Capture the cell that displays the provided text and extract its [x, y] central coordinate. 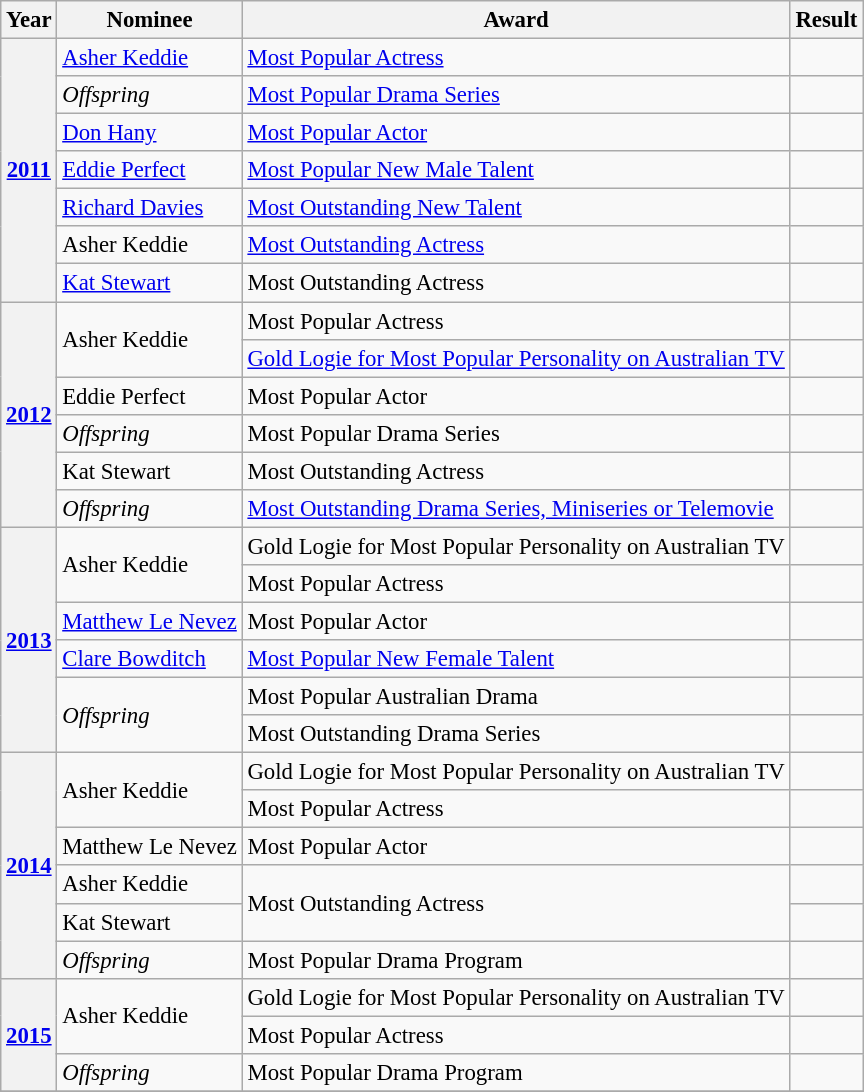
Richard Davies [150, 208]
Don Hany [150, 133]
Most Popular New Male Talent [516, 170]
2013 [29, 640]
Result [826, 20]
Award [516, 20]
Year [29, 20]
2011 [29, 170]
Nominee [150, 20]
Most Popular Australian Drama [516, 697]
Clare Bowditch [150, 659]
2014 [29, 866]
Most Outstanding New Talent [516, 208]
Most Popular New Female Talent [516, 659]
2015 [29, 1034]
2012 [29, 415]
Most Outstanding Drama Series, Miniseries or Telemovie [516, 509]
Most Outstanding Drama Series [516, 734]
